Determine the (X, Y) coordinate at the center of the cell enclosing the given text.  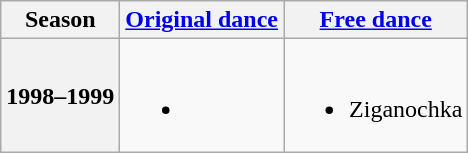
Original dance (202, 20)
Free dance (376, 20)
Ziganochka (376, 96)
Season (60, 20)
1998–1999 (60, 96)
